Detect which cell encompasses the target text, then output its (X, Y) center coordinate. 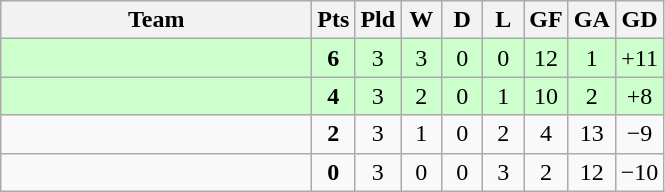
10 (546, 96)
−10 (640, 172)
6 (334, 58)
GD (640, 20)
D (462, 20)
+11 (640, 58)
L (504, 20)
Pts (334, 20)
GA (592, 20)
Team (156, 20)
−9 (640, 134)
GF (546, 20)
+8 (640, 96)
Pld (378, 20)
W (422, 20)
13 (592, 134)
